Capture the cell that displays the provided text and extract its (x, y) central coordinate. 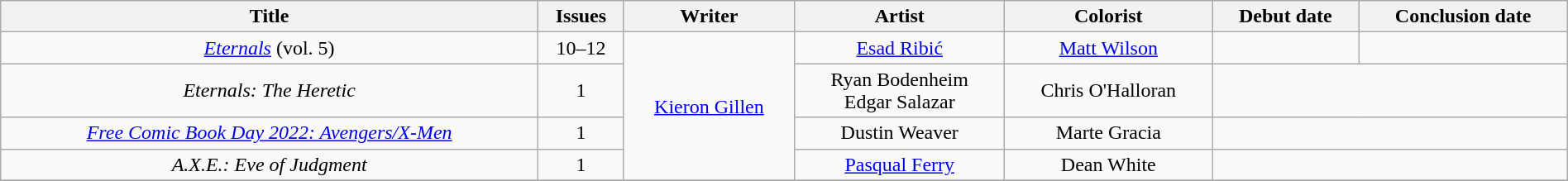
Eternals (vol. 5) (270, 48)
A.X.E.: Eve of Judgment (270, 164)
Free Comic Book Day 2022: Avengers/X-Men (270, 133)
Eternals: The Heretic (270, 91)
Title (270, 17)
Matt Wilson (1108, 48)
Chris O'Halloran (1108, 91)
Colorist (1108, 17)
Debut date (1285, 17)
Artist (900, 17)
Issues (581, 17)
Conclusion date (1463, 17)
Esad Ribić (900, 48)
Ryan Bodenheim Edgar Salazar (900, 91)
Pasqual Ferry (900, 164)
10–12 (581, 48)
Writer (709, 17)
Marte Gracia (1108, 133)
Kieron Gillen (709, 106)
Dustin Weaver (900, 133)
Dean White (1108, 164)
